Capture the cell that displays the provided text and extract its [x, y] central coordinate. 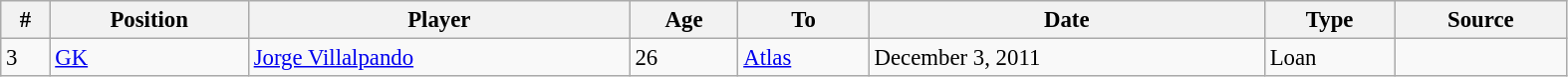
Jorge Villalpando [438, 58]
Type [1329, 20]
# [26, 20]
Atlas [803, 58]
Player [438, 20]
Date [1066, 20]
Position [149, 20]
December 3, 2011 [1066, 58]
GK [149, 58]
3 [26, 58]
Source [1480, 20]
26 [683, 58]
To [803, 20]
Loan [1329, 58]
Age [683, 20]
